Identify which cell holds the provided text, then report its (x, y) central coordinate. 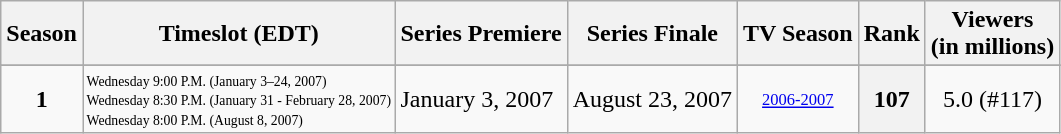
Rank (892, 34)
Wednesday 9:00 P.M. (January 3–24, 2007)Wednesday 8:30 P.M. (January 31 - February 28, 2007)Wednesday 8:00 P.M. (August 8, 2007) (238, 100)
Season (42, 34)
January 3, 2007 (481, 100)
Timeslot (EDT) (238, 34)
5.0 (#117) (992, 100)
Viewers(in millions) (992, 34)
Series Finale (652, 34)
Series Premiere (481, 34)
107 (892, 100)
TV Season (798, 34)
2006-2007 (798, 100)
1 (42, 100)
August 23, 2007 (652, 100)
